Output the (x, y) coordinate of the center of the cell containing the given text.  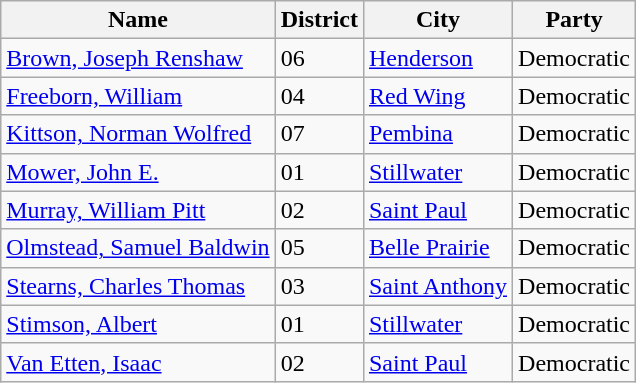
Saint Anthony (438, 286)
Mower, John E. (138, 172)
03 (319, 286)
Freeborn, William (138, 96)
Murray, William Pitt (138, 210)
Name (138, 20)
Pembina (438, 134)
Belle Prairie (438, 248)
Brown, Joseph Renshaw (138, 58)
Red Wing (438, 96)
06 (319, 58)
Party (574, 20)
Olmstead, Samuel Baldwin (138, 248)
Van Etten, Isaac (138, 362)
Stearns, Charles Thomas (138, 286)
City (438, 20)
05 (319, 248)
Stimson, Albert (138, 324)
Kittson, Norman Wolfred (138, 134)
Henderson (438, 58)
District (319, 20)
07 (319, 134)
04 (319, 96)
